Find where the given text appears and provide that cell's center as (x, y) coordinate. 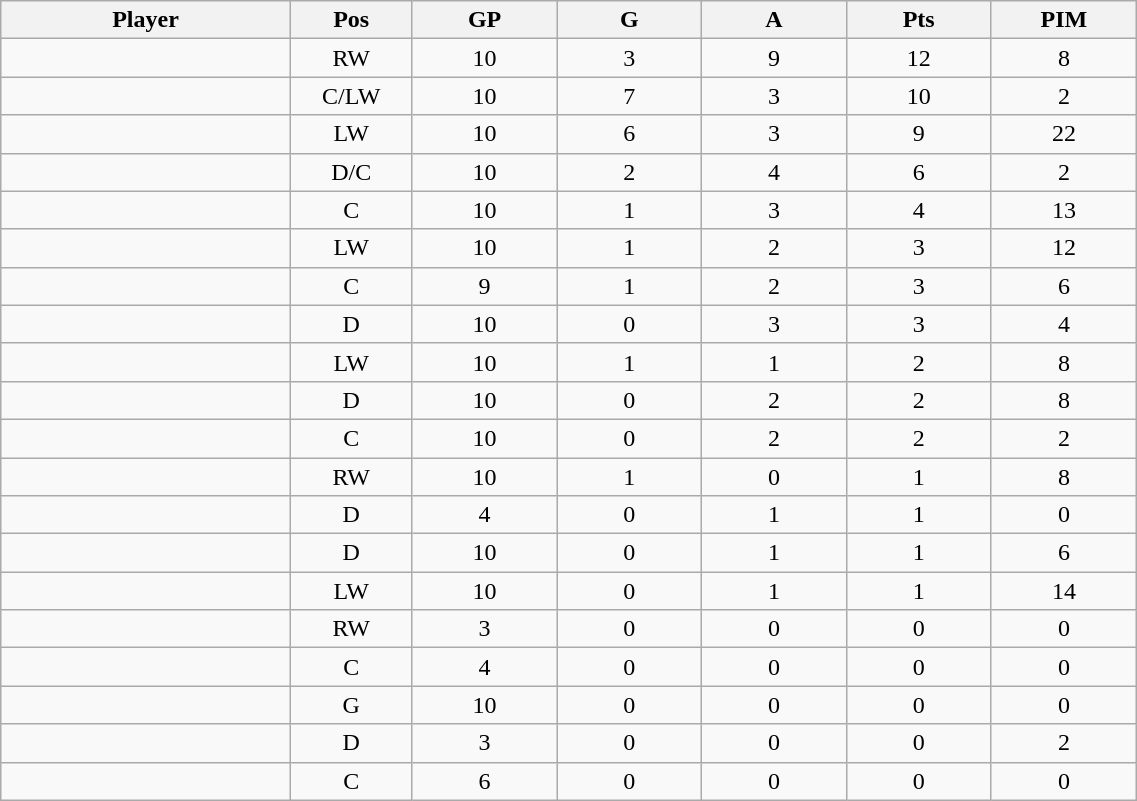
Player (146, 20)
Pos (351, 20)
A (774, 20)
PIM (1064, 20)
14 (1064, 591)
D/C (351, 172)
GP (484, 20)
13 (1064, 210)
Pts (918, 20)
22 (1064, 134)
7 (630, 96)
C/LW (351, 96)
